Detect which cell encompasses the target text, then output its [x, y] center coordinate. 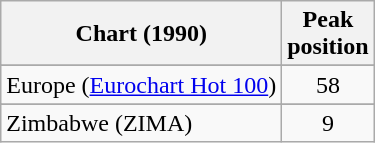
58 [328, 85]
Europe (Eurochart Hot 100) [142, 85]
Chart (1990) [142, 34]
Zimbabwe (ZIMA) [142, 123]
Peakposition [328, 34]
9 [328, 123]
